From the cell containing the given text, extract its center point as [X, Y] coordinate. 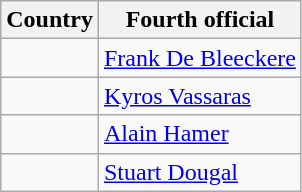
Kyros Vassaras [200, 96]
Alain Hamer [200, 134]
Stuart Dougal [200, 172]
Frank De Bleeckere [200, 58]
Country [50, 20]
Fourth official [200, 20]
